Locate the cell with the specified text and output its (x, y) center coordinate. 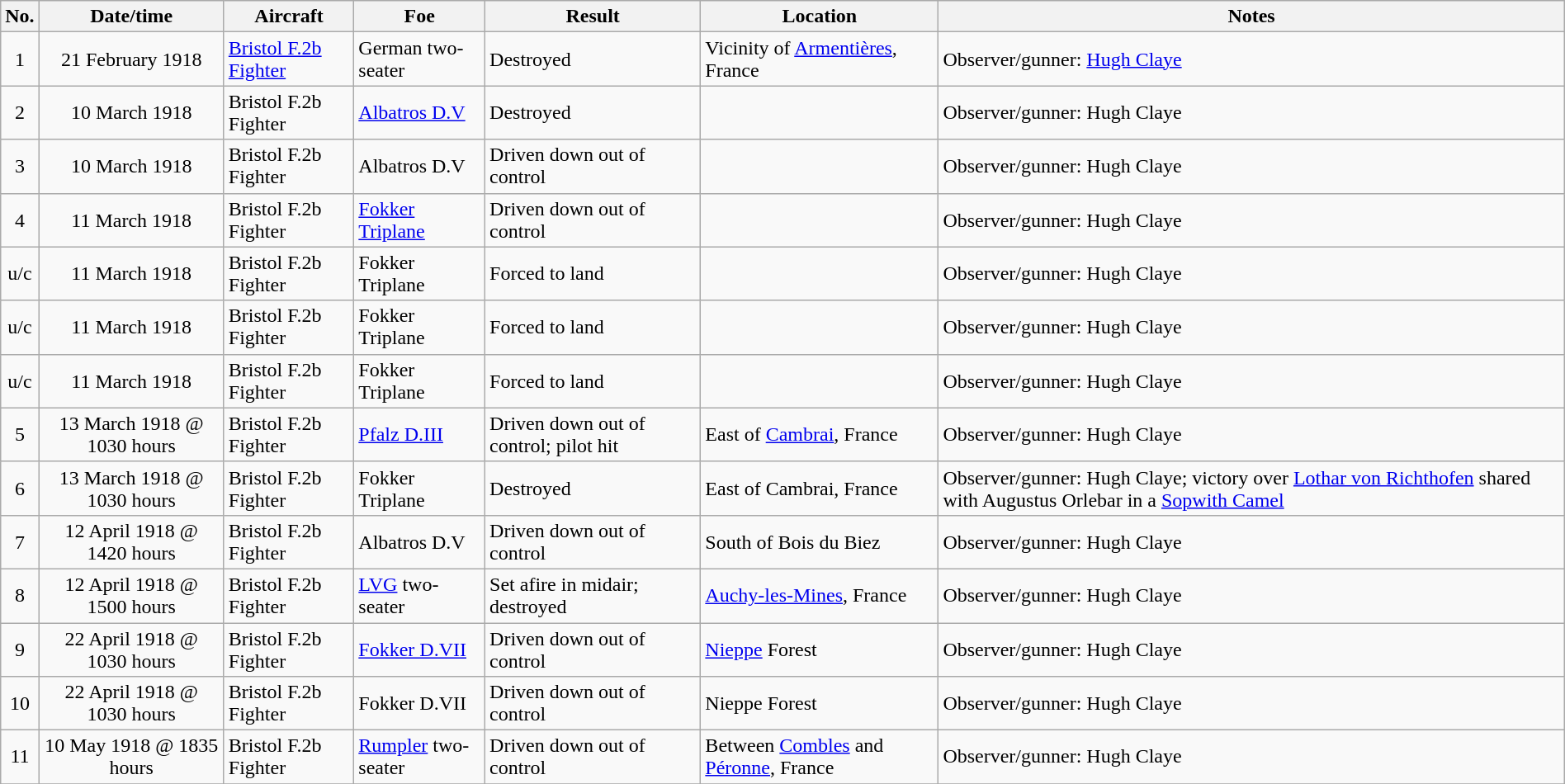
Date/time (131, 17)
Between Combles and Péronne, France (820, 758)
Driven down out of control; pilot hit (593, 434)
Auchy-les-Mines, France (820, 596)
Observer/gunner: Hugh Claye; victory over Lothar von Richthofen shared with Augustus Orlebar in a Sopwith Camel (1251, 489)
4 (20, 220)
7 (20, 541)
3 (20, 167)
21 February 1918 (131, 59)
Pfalz D.III (419, 434)
No. (20, 17)
Rumpler two-seater (419, 758)
6 (20, 489)
9 (20, 649)
10 May 1918 @ 1835 hours (131, 758)
12 April 1918 @ 1420 hours (131, 541)
8 (20, 596)
German two-seater (419, 59)
12 April 1918 @ 1500 hours (131, 596)
Aircraft (289, 17)
1 (20, 59)
10 (20, 703)
Vicinity of Armentières, France (820, 59)
Result (593, 17)
5 (20, 434)
Notes (1251, 17)
Location (820, 17)
2 (20, 112)
11 (20, 758)
LVG two-seater (419, 596)
South of Bois du Biez (820, 541)
Foe (419, 17)
Set afire in midair; destroyed (593, 596)
